Capture the cell that displays the provided text and extract its (x, y) central coordinate. 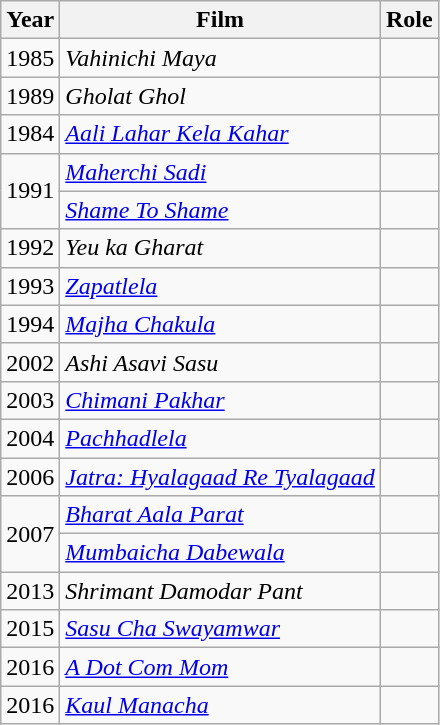
Kaul Manacha (220, 705)
Bharat Aala Parat (220, 515)
1993 (30, 286)
Film (220, 20)
Majha Chakula (220, 324)
A Dot Com Mom (220, 667)
Sasu Cha Swayamwar (220, 629)
Shrimant Damodar Pant (220, 591)
Ashi Asavi Sasu (220, 362)
1991 (30, 191)
Vahinichi Maya (220, 58)
2002 (30, 362)
2007 (30, 534)
1994 (30, 324)
Role (409, 20)
2004 (30, 438)
Shame To Shame (220, 210)
Aali Lahar Kela Kahar (220, 134)
Gholat Ghol (220, 96)
1989 (30, 96)
1984 (30, 134)
Zapatlela (220, 286)
2003 (30, 400)
Year (30, 20)
Yeu ka Gharat (220, 248)
Mumbaicha Dabewala (220, 553)
Maherchi Sadi (220, 172)
Chimani Pakhar (220, 400)
Pachhadlela (220, 438)
1992 (30, 248)
2015 (30, 629)
2006 (30, 477)
2013 (30, 591)
1985 (30, 58)
Jatra: Hyalagaad Re Tyalagaad (220, 477)
